Identify which cell holds the provided text, then report its [X, Y] central coordinate. 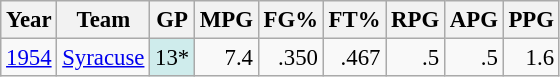
.350 [290, 58]
PPG [531, 20]
7.4 [227, 58]
APG [474, 20]
FT% [354, 20]
RPG [416, 20]
1.6 [531, 58]
1954 [29, 58]
13* [172, 58]
.467 [354, 58]
Syracuse [104, 58]
MPG [227, 20]
Team [104, 20]
Year [29, 20]
GP [172, 20]
FG% [290, 20]
